Provide the [X, Y] coordinate of the cell's center where the given text is located.  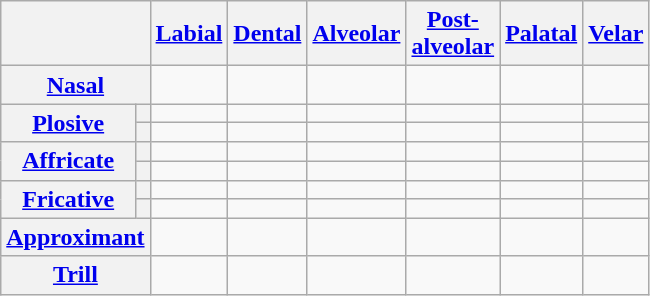
Affricate [68, 161]
Approximant [76, 237]
Post-alveolar [453, 34]
Alveolar [356, 34]
Dental [268, 34]
Velar [616, 34]
Fricative [68, 199]
Plosive [68, 123]
Palatal [542, 34]
Trill [76, 275]
Labial [189, 34]
Nasal [76, 85]
